From the cell containing the given text, extract its center point as (x, y) coordinate. 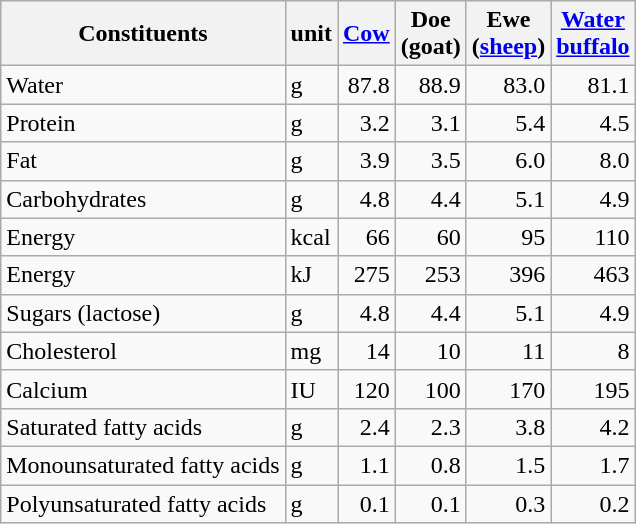
kJ (311, 275)
Carbohydrates (143, 199)
Calcium (143, 389)
83.0 (508, 85)
Cholesterol (143, 351)
unit (311, 34)
Monounsaturated fatty acids (143, 465)
170 (508, 389)
Water (143, 85)
2.3 (430, 427)
66 (367, 237)
60 (430, 237)
IU (311, 389)
6.0 (508, 161)
81.1 (593, 85)
0.8 (430, 465)
Protein (143, 123)
Saturated fatty acids (143, 427)
10 (430, 351)
Fat (143, 161)
463 (593, 275)
8 (593, 351)
5.4 (508, 123)
Ewe(sheep) (508, 34)
3.5 (430, 161)
0.3 (508, 503)
14 (367, 351)
11 (508, 351)
4.5 (593, 123)
Cow (367, 34)
1.1 (367, 465)
87.8 (367, 85)
88.9 (430, 85)
120 (367, 389)
mg (311, 351)
2.4 (367, 427)
3.1 (430, 123)
1.7 (593, 465)
3.9 (367, 161)
275 (367, 275)
Sugars (lactose) (143, 313)
3.2 (367, 123)
396 (508, 275)
253 (430, 275)
Waterbuffalo (593, 34)
Constituents (143, 34)
Doe(goat) (430, 34)
8.0 (593, 161)
0.2 (593, 503)
195 (593, 389)
100 (430, 389)
4.2 (593, 427)
3.8 (508, 427)
110 (593, 237)
Polyunsaturated fatty acids (143, 503)
1.5 (508, 465)
kcal (311, 237)
95 (508, 237)
